Scan for the cell matching the given text and deliver its (x, y) coordinate at center. 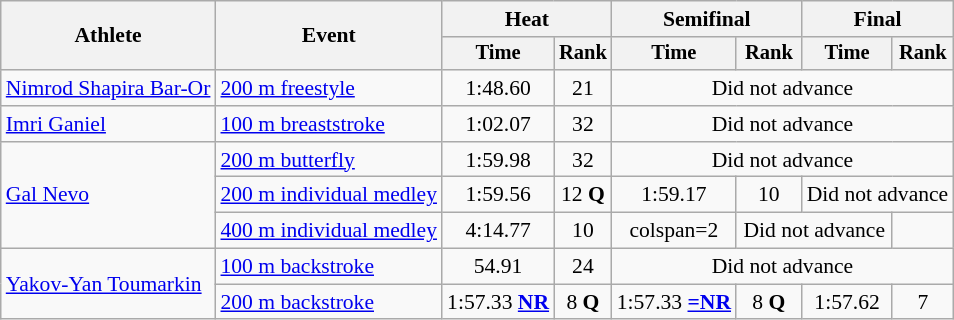
Athlete (108, 36)
1:59.98 (498, 160)
Nimrod Shapira Bar-Or (108, 88)
54.91 (498, 267)
200 m butterfly (328, 160)
colspan=2 (674, 231)
Gal Nevo (108, 196)
12 Q (583, 195)
24 (583, 267)
200 m backstroke (328, 302)
1:48.60 (498, 88)
1:59.17 (674, 195)
Final (878, 19)
200 m individual medley (328, 195)
Event (328, 36)
4:14.77 (498, 231)
Semifinal (707, 19)
1:57.62 (848, 302)
Heat (527, 19)
400 m individual medley (328, 231)
1:57.33 =NR (674, 302)
Yakov-Yan Toumarkin (108, 284)
1:57.33 NR (498, 302)
Imri Ganiel (108, 124)
200 m freestyle (328, 88)
7 (922, 302)
100 m breaststroke (328, 124)
1:02.07 (498, 124)
100 m backstroke (328, 267)
21 (583, 88)
1:59.56 (498, 195)
